Provide the [x, y] coordinate of the cell's center where the given text is located.  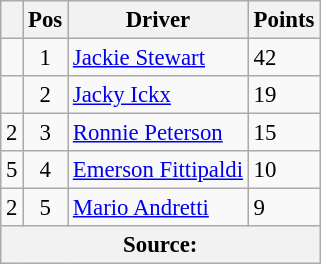
Emerson Fittipaldi [158, 170]
42 [284, 58]
19 [284, 95]
Jackie Stewart [158, 58]
Points [284, 20]
Ronnie Peterson [158, 133]
Jacky Ickx [158, 95]
9 [284, 208]
15 [284, 133]
Mario Andretti [158, 208]
Driver [158, 20]
Source: [160, 245]
3 [46, 133]
4 [46, 170]
10 [284, 170]
1 [46, 58]
Pos [46, 20]
